From the cell containing the given text, extract its center point as [X, Y] coordinate. 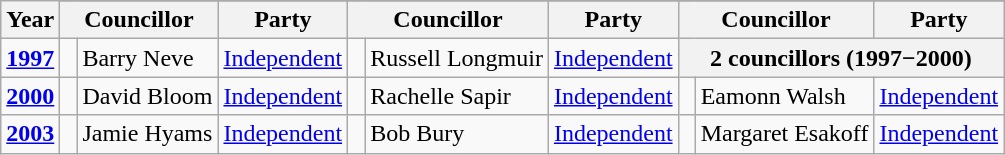
David Bloom [148, 96]
2 councillors (1997−2000) [841, 58]
Year [30, 20]
Jamie Hyams [148, 134]
Bob Bury [457, 134]
Eamonn Walsh [784, 96]
2000 [30, 96]
Barry Neve [148, 58]
Rachelle Sapir [457, 96]
Russell Longmuir [457, 58]
Margaret Esakoff [784, 134]
2003 [30, 134]
1997 [30, 58]
